Search for the cell housing the specified text and yield its (x, y) center coordinate. 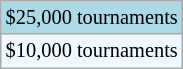
$25,000 tournaments (92, 17)
$10,000 tournaments (92, 51)
